Find where the given text appears and provide that cell's center as (x, y) coordinate. 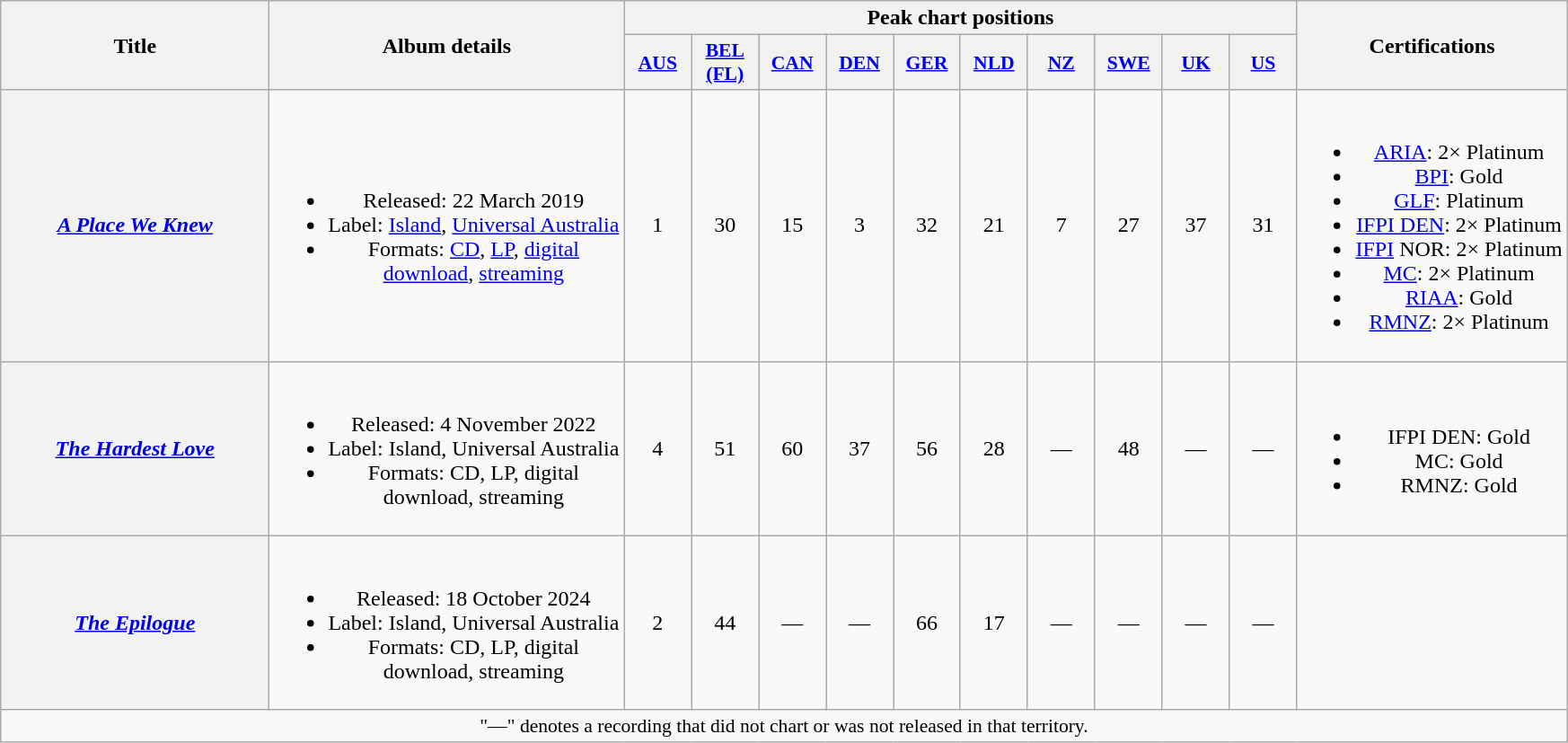
Released: 18 October 2024Label: Island, Universal AustraliaFormats: CD, LP, digital download, streaming (447, 623)
GER (927, 63)
56 (927, 448)
SWE (1128, 63)
US (1263, 63)
AUS (657, 63)
28 (993, 448)
66 (927, 623)
BEL(FL) (726, 63)
The Hardest Love (135, 448)
ARIA: 2× PlatinumBPI: GoldGLF: PlatinumIFPI DEN: 2× PlatinumIFPI NOR: 2× PlatinumMC: 2× PlatinumRIAA: GoldRMNZ: 2× Platinum (1431, 226)
IFPI DEN: GoldMC: GoldRMNZ: Gold (1431, 448)
27 (1128, 226)
NZ (1061, 63)
UK (1196, 63)
NLD (993, 63)
31 (1263, 226)
21 (993, 226)
51 (726, 448)
44 (726, 623)
30 (726, 226)
Peak chart positions (961, 18)
3 (860, 226)
32 (927, 226)
2 (657, 623)
48 (1128, 448)
60 (792, 448)
15 (792, 226)
4 (657, 448)
Certifications (1431, 45)
CAN (792, 63)
"—" denotes a recording that did not chart or was not released in that territory. (784, 726)
Title (135, 45)
17 (993, 623)
7 (1061, 226)
Released: 4 November 2022Label: Island, Universal AustraliaFormats: CD, LP, digital download, streaming (447, 448)
Released: 22 March 2019Label: Island, Universal AustraliaFormats: CD, LP, digital download, streaming (447, 226)
DEN (860, 63)
The Epilogue (135, 623)
A Place We Knew (135, 226)
1 (657, 226)
Album details (447, 45)
